Return the [x, y] coordinate for the center point of the cell that contains the specified text.  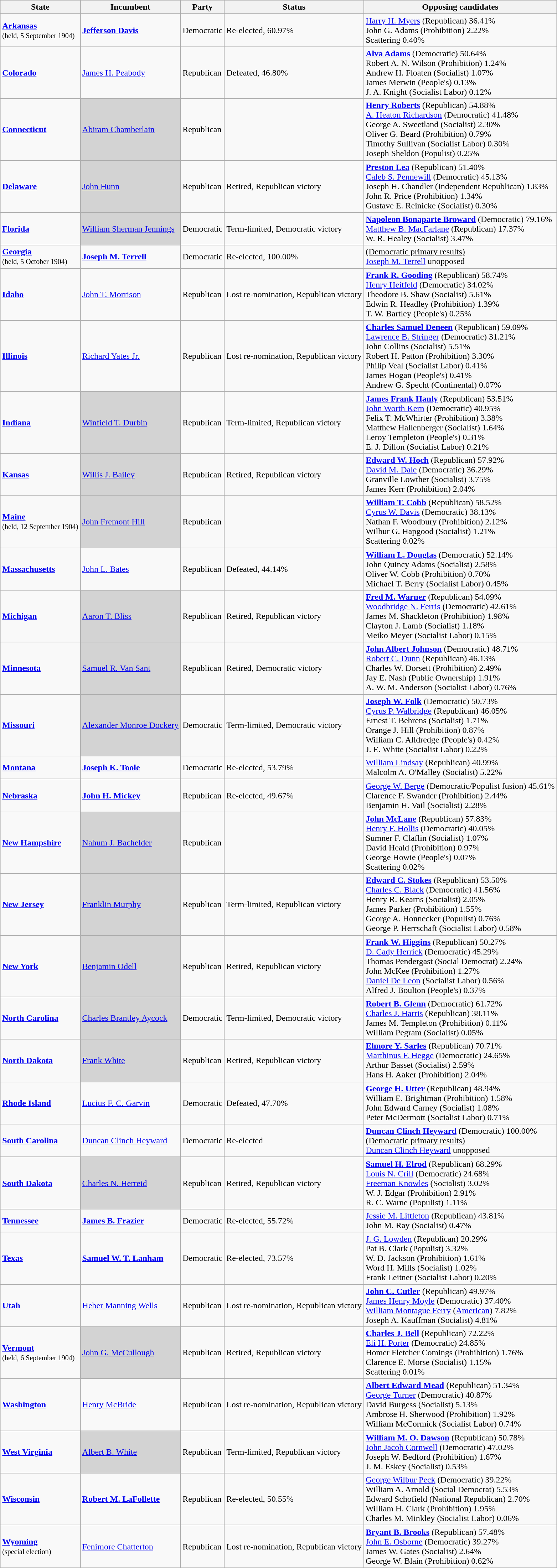
Elmore Y. Sarles (Republican) 70.71%Marthinus F. Hegge (Democratic) 24.65%Arthur Basset (Socialist) 2.59%Hans H. Aaker (Prohibition) 2.04% [460, 1060]
Albert B. White [130, 1452]
North Carolina [40, 1018]
Charles Brantley Aycock [130, 1018]
John Fremont Hill [130, 522]
Robert B. Glenn (Democratic) 61.72%Charles J. Harris (Republican) 38.11%James M. Templeton (Prohibition) 0.11%William Pegram (Socialist) 0.05% [460, 1018]
Harry H. Myers (Republican) 36.41%John G. Adams (Prohibition) 2.22%Scattering 0.40% [460, 30]
Illinois [40, 356]
John C. Cutler (Republican) 49.97%James Henry Moyle (Democratic) 37.40%William Montague Ferry (American) 7.82%Joseph A. Kauffman (Socialist) 4.81% [460, 1305]
William Sherman Jennings [130, 229]
Edward W. Hoch (Republican) 57.92%David M. Dale (Democratic) 36.29%Granville Lowther (Socialist) 3.75%James Kerr (Prohibition) 2.04% [460, 475]
William M. O. Dawson (Republican) 50.78%John Jacob Cornwell (Democratic) 47.02%Joseph W. Bedford (Prohibition) 1.67%J. M. Eskey (Socialist) 0.53% [460, 1452]
William L. Douglas (Democratic) 52.14%John Quincy Adams (Socialist) 2.58%Oliver W. Cobb (Prohibition) 0.70%Michael T. Berry (Socialist Labor) 0.45% [460, 569]
Re-elected [294, 1140]
Jessie M. Littleton (Republican) 43.81%John M. Ray (Socialist) 0.47% [460, 1221]
(Democratic primary results)Joseph M. Terrell unopposed [460, 257]
Defeated, 44.14% [294, 569]
Robert M. LaFollette [130, 1499]
Duncan Clinch Heyward [130, 1140]
Arkansas(held, 5 September 1904) [40, 30]
James H. Peabody [130, 73]
New Jersey [40, 904]
Alexander Monroe Dockery [130, 725]
Vermont(held, 6 September 1904) [40, 1353]
Lucius F. C. Garvin [130, 1103]
Abiram Chamberlain [130, 130]
Heber Manning Wells [130, 1305]
Massachusetts [40, 569]
Retired, Democratic victory [294, 668]
James B. Frazier [130, 1221]
Defeated, 46.80% [294, 73]
Re-elected, 49.67% [294, 796]
John L. Bates [130, 569]
Incumbent [130, 7]
Napoleon Bonaparte Broward (Democratic) 79.16%Matthew B. MacFarlane (Republican) 17.37%W. R. Healey (Socialist) 3.47% [460, 229]
Franklin Murphy [130, 904]
Jefferson Davis [130, 30]
Benjamin Odell [130, 966]
Wyoming(special election) [40, 1546]
Fenimore Chatterton [130, 1546]
Aaron T. Bliss [130, 616]
North Dakota [40, 1060]
Bryant B. Brooks (Republican) 57.48%John E. Osborne (Democratic) 39.27%James W. Gates (Socialist) 2.64%George W. Blain (Prohibition) 0.62% [460, 1546]
Montana [40, 767]
Duncan Clinch Heyward (Democratic) 100.00%(Democratic primary results)Duncan Clinch Heyward unopposed [460, 1140]
New Hampshire [40, 843]
Idaho [40, 294]
John Hunn [130, 186]
South Dakota [40, 1183]
Nahum J. Bachelder [130, 843]
South Carolina [40, 1140]
George W. Berge (Democratic/Populist fusion) 45.61%Clarence F. Swander (Prohibition) 2.44%Benjamin H. Vail (Socialist) 2.28% [460, 796]
New York [40, 966]
Connecticut [40, 130]
Re-elected, 100.00% [294, 257]
State [40, 7]
Missouri [40, 725]
Re-elected, 60.97% [294, 30]
Georgia(held, 5 October 1904) [40, 257]
Joseph K. Toole [130, 767]
Re-elected, 55.72% [294, 1221]
John G. McCullough [130, 1353]
Colorado [40, 73]
Winfield T. Durbin [130, 423]
Tennessee [40, 1221]
Michigan [40, 616]
Wisconsin [40, 1499]
Texas [40, 1258]
Nebraska [40, 796]
John H. Mickey [130, 796]
Re-elected, 50.55% [294, 1499]
Kansas [40, 475]
Re-elected, 73.57% [294, 1258]
Party [202, 7]
Samuel W. T. Lanham [130, 1258]
Washington [40, 1405]
Utah [40, 1305]
Defeated, 47.70% [294, 1103]
Status [294, 7]
Florida [40, 229]
Opposing candidates [460, 7]
West Virginia [40, 1452]
Charles N. Herreid [130, 1183]
Richard Yates Jr. [130, 356]
Joseph M. Terrell [130, 257]
Henry McBride [130, 1405]
William Lindsay (Republican) 40.99%Malcolm A. O'Malley (Socialist) 5.22% [460, 767]
Maine(held, 12 September 1904) [40, 522]
Indiana [40, 423]
Re-elected, 53.79% [294, 767]
Rhode Island [40, 1103]
Willis J. Bailey [130, 475]
Minnesota [40, 668]
Samuel R. Van Sant [130, 668]
Frank White [130, 1060]
Delaware [40, 186]
John T. Morrison [130, 294]
